For the text-containing cell, return its midpoint in (X, Y) coordinate format. 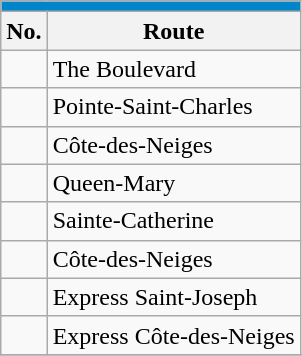
Route (174, 31)
No. (24, 31)
Queen-Mary (174, 183)
Pointe-Saint-Charles (174, 107)
Sainte-Catherine (174, 221)
The Boulevard (174, 69)
Express Saint-Joseph (174, 297)
Express Côte-des-Neiges (174, 335)
